Detect which cell encompasses the target text, then output its (x, y) center coordinate. 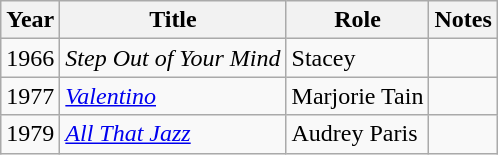
Marjorie Tain (358, 96)
Step Out of Your Mind (173, 58)
Notes (463, 20)
Year (30, 20)
Valentino (173, 96)
1979 (30, 134)
All That Jazz (173, 134)
Title (173, 20)
Stacey (358, 58)
Audrey Paris (358, 134)
1966 (30, 58)
1977 (30, 96)
Role (358, 20)
